Output the [X, Y] coordinate of the center of the cell containing the given text.  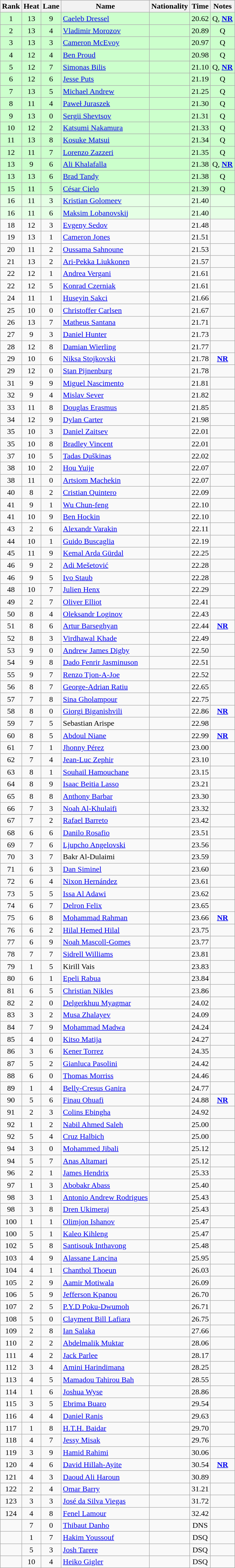
Anthony Barbar [105, 796]
José da Silva Viegas [105, 1501]
22.09 [200, 492]
Konrad Czerniak [105, 286]
Abdelmalik Muktar [105, 1343]
22.29 [200, 590]
Epeli Rabua [105, 979]
25.48 [200, 1246]
Gianluca Pasolini [105, 1064]
85 [11, 1039]
23.77 [200, 942]
28 [11, 346]
Wu Chun-feng [105, 504]
Jean-Luc Zephir [105, 760]
Dren Ukimeraj [105, 1209]
Hamid Rahimi [105, 1452]
48 [11, 590]
105 [11, 1282]
Miguel Nascimento [105, 383]
Douglas Erasmus [105, 407]
24.27 [200, 1039]
124 [11, 1513]
Anas Altamari [105, 1161]
82 [11, 1003]
30.54 [200, 1465]
Mohammad Madwa [105, 1027]
Tadas Duškinas [105, 456]
Ian Salaka [105, 1331]
30.06 [200, 1452]
Ebrima Buaro [105, 1404]
110 [11, 1343]
74 [11, 905]
21.57 [200, 261]
60 [11, 735]
Jesse Puts [105, 79]
Oussama Sahnoune [105, 249]
Julien Henx [105, 590]
24.02 [200, 1003]
23.00 [200, 748]
114 [11, 1392]
24.24 [200, 1027]
23.75 [200, 930]
Mamadou Tahirou Bah [105, 1380]
40 [11, 492]
Musa Zhalayev [105, 1015]
76 [11, 930]
Dado Fenrir Jasminuson [105, 663]
Renzo Tjon-A-Joe [105, 675]
Nationality [170, 6]
26.71 [200, 1307]
Lane [51, 6]
Heat [31, 6]
23.86 [200, 991]
26.09 [200, 1282]
Ben Hockin [105, 517]
121 [11, 1477]
123 [11, 1501]
21.30 [200, 103]
Alexandr Varakin [105, 529]
Caeleb Dressel [105, 19]
Issa Al Adawi [105, 893]
Kristian Golomeev [105, 201]
51 [11, 626]
22.50 [200, 650]
23.10 [200, 760]
79 [11, 966]
Evgeny Sedov [105, 225]
81 [11, 991]
Thibaut Danho [105, 1526]
24.88 [200, 1100]
Ljupcho Angelovski [105, 845]
Ivo Staub [105, 578]
Sergii Shevtsov [105, 116]
56 [11, 687]
Sebastian Arispe [105, 723]
24.35 [200, 1051]
78 [11, 954]
21.73 [200, 334]
Isaac Beitia Lasso [105, 784]
Mislav Sever [105, 395]
68 [11, 833]
Abobakr Abass [105, 1185]
David Hillah-Ayite [105, 1465]
Artsiom Machekin [105, 480]
Mohammed Jibali [105, 1149]
George-Adrian Ratiu [105, 687]
28.55 [200, 1380]
Daniel Ranis [105, 1416]
19 [11, 237]
Kaleo Kihleng [105, 1234]
57 [11, 699]
28.86 [200, 1392]
62 [11, 760]
Colins Ebingha [105, 1112]
21.81 [200, 383]
Omar Barry [105, 1489]
Cruz Halbich [105, 1137]
23.83 [200, 966]
Bakr Al-Dulaimi [105, 857]
89 [11, 1088]
22.25 [200, 553]
21.67 [200, 310]
22.49 [200, 638]
23.59 [200, 857]
Thomas Morriss [105, 1076]
80 [11, 979]
23.15 [200, 772]
22.41 [200, 602]
21.71 [200, 322]
23.42 [200, 821]
107 [11, 1307]
Time [200, 6]
72 [11, 881]
Antonio Andrew Rodrigues [105, 1197]
27 [11, 334]
Jefferson Kpanou [105, 1294]
108 [11, 1319]
97 [11, 1185]
Rank [11, 6]
63 [11, 772]
Bradley Vincent [105, 444]
21.10 [200, 67]
22.43 [200, 614]
Kemal Arda Gürdal [105, 553]
Adi Mešetović [105, 565]
59 [11, 723]
55 [11, 675]
29.76 [200, 1440]
28.25 [200, 1367]
21.98 [200, 420]
33 [11, 407]
25.40 [200, 1185]
21.53 [200, 249]
103 [11, 1258]
Christoffer Carlsen [105, 310]
Giorgi Biganishvili [105, 711]
37 [11, 456]
Sina Gholampour [105, 699]
21.39 [200, 189]
86 [11, 1051]
Cameron McEvoy [105, 43]
Oliver Elliot [105, 602]
P.Y.D Poku-Dwumoh [105, 1307]
32 [11, 395]
20 [11, 249]
Belly-Cresus Ganira [105, 1088]
Andrew James Digby [105, 650]
Delgerkhuu Myagmar [105, 1003]
Oleksandr Loginov [105, 614]
Matheus Santana [105, 322]
115 [11, 1404]
23.21 [200, 784]
87 [11, 1064]
22.86 [200, 711]
31.21 [200, 1489]
21.77 [200, 346]
H.T.H. Baidar [105, 1428]
22.52 [200, 675]
20.62 [200, 19]
20.97 [200, 43]
24.46 [200, 1076]
22.19 [200, 541]
Delron Felix [105, 905]
DNS [200, 1526]
43 [11, 529]
Michael Andrew [105, 91]
Hilal Hemed Hilal [105, 930]
116 [11, 1416]
69 [11, 845]
20.98 [200, 55]
24.42 [200, 1064]
Maksim Lobanovskij [105, 213]
50 [11, 614]
Nabil Ahmed Saleh [105, 1124]
21 [11, 261]
22.11 [200, 529]
21.34 [200, 140]
Olimjon Ishanov [105, 1222]
Kirill Vais [105, 966]
Clayment Bill Lafiara [105, 1319]
23.32 [200, 808]
Dylan Carter [105, 420]
Artur Barseghyan [105, 626]
23.65 [200, 905]
Jack Parlee [105, 1355]
20.89 [200, 31]
26.03 [200, 1270]
23.66 [200, 918]
119 [11, 1452]
54 [11, 663]
67 [11, 821]
24.09 [200, 1015]
Damian Wierling [105, 346]
Ben Proud [105, 55]
25 [11, 310]
31 [11, 383]
22.98 [200, 723]
Simonas Bilis [105, 67]
73 [11, 893]
Joshua Wyse [105, 1392]
34 [11, 420]
Name [105, 6]
Notes [223, 6]
120 [11, 1465]
25.33 [200, 1173]
23.62 [200, 893]
Ari-Pekka Liukkonen [105, 261]
Kener Torrez [105, 1051]
Noah Al-Khulaifi [105, 808]
Abdoul Niane [105, 735]
23.56 [200, 845]
23.51 [200, 833]
21.25 [200, 91]
Fenel Lamour [105, 1513]
26.75 [200, 1319]
23.81 [200, 954]
21.19 [200, 79]
28.17 [200, 1355]
30.89 [200, 1477]
22.44 [200, 626]
23.30 [200, 796]
96 [11, 1173]
24.77 [200, 1088]
22.99 [200, 735]
21.66 [200, 298]
23.84 [200, 979]
104 [11, 1270]
22.02 [200, 456]
15 [11, 189]
James Hendrix [105, 1173]
Amini Harindimana [105, 1367]
Dan Siminel [105, 869]
Daniel Zaitsev [105, 432]
61 [11, 748]
César Cielo [105, 189]
109 [11, 1331]
113 [11, 1380]
44 [11, 541]
112 [11, 1367]
58 [11, 711]
Jhonny Pérez [105, 748]
88 [11, 1076]
70 [11, 857]
29.63 [200, 1416]
28.06 [200, 1343]
Kitso Matija [105, 1039]
21.31 [200, 116]
18 [11, 225]
102 [11, 1246]
Ali Khalafalla [105, 164]
Heiko Gigler [105, 1562]
49 [11, 602]
29.70 [200, 1428]
Alassane Lancina [105, 1258]
77 [11, 942]
21.33 [200, 128]
27.66 [200, 1331]
24.92 [200, 1112]
Souhail Hamouchane [105, 772]
66 [11, 808]
90 [11, 1100]
Kosuke Matsui [105, 140]
Virdhawal Khade [105, 638]
Finau Ohuafi [105, 1100]
25.95 [200, 1258]
21.51 [200, 237]
122 [11, 1489]
Josh Tarere [105, 1550]
Jessy Misak [105, 1440]
Huseyin Sakci [105, 298]
Mohammad Rahman [105, 918]
Paweł Juraszek [105, 103]
Cristian Quintero [105, 492]
Hakim Youssouf [105, 1538]
117 [11, 1428]
21.35 [200, 152]
23.61 [200, 881]
24 [11, 298]
65 [11, 796]
22.51 [200, 663]
21.48 [200, 225]
Christian Nikles [105, 991]
Chanthol Thoeun [105, 1270]
Nixon Hernández [105, 881]
84 [11, 1027]
Stan Pijnenburg [105, 371]
Brad Tandy [105, 177]
Rafael Barreto [105, 821]
Danilo Rosafio [105, 833]
Katsumi Nakamura [105, 128]
22.75 [200, 699]
Cameron Jones [105, 237]
118 [11, 1440]
Noah Mascoll-Gomes [105, 942]
22.65 [200, 687]
53 [11, 650]
75 [11, 918]
31.72 [200, 1501]
Sidrell Williams [105, 954]
Santisouk Inthavong [105, 1246]
83 [11, 1015]
29.54 [200, 1404]
64 [11, 784]
32.42 [200, 1513]
Guido Buscaglia [105, 541]
71 [11, 869]
Aamir Motiwala [105, 1282]
21.82 [200, 395]
Hou Yuije [105, 468]
26 [11, 322]
52 [11, 638]
Daniel Hunter [105, 334]
23.60 [200, 869]
26.70 [200, 1294]
Daoud Ali Haroun [105, 1477]
91 [11, 1112]
106 [11, 1294]
Niksa Stojkovski [105, 359]
Lorenzo Zazzeri [105, 152]
21.85 [200, 407]
45 [11, 553]
111 [11, 1355]
Vladimir Morozov [105, 31]
Andrea Vergani [105, 274]
